Identify which cell holds the provided text, then report its [X, Y] central coordinate. 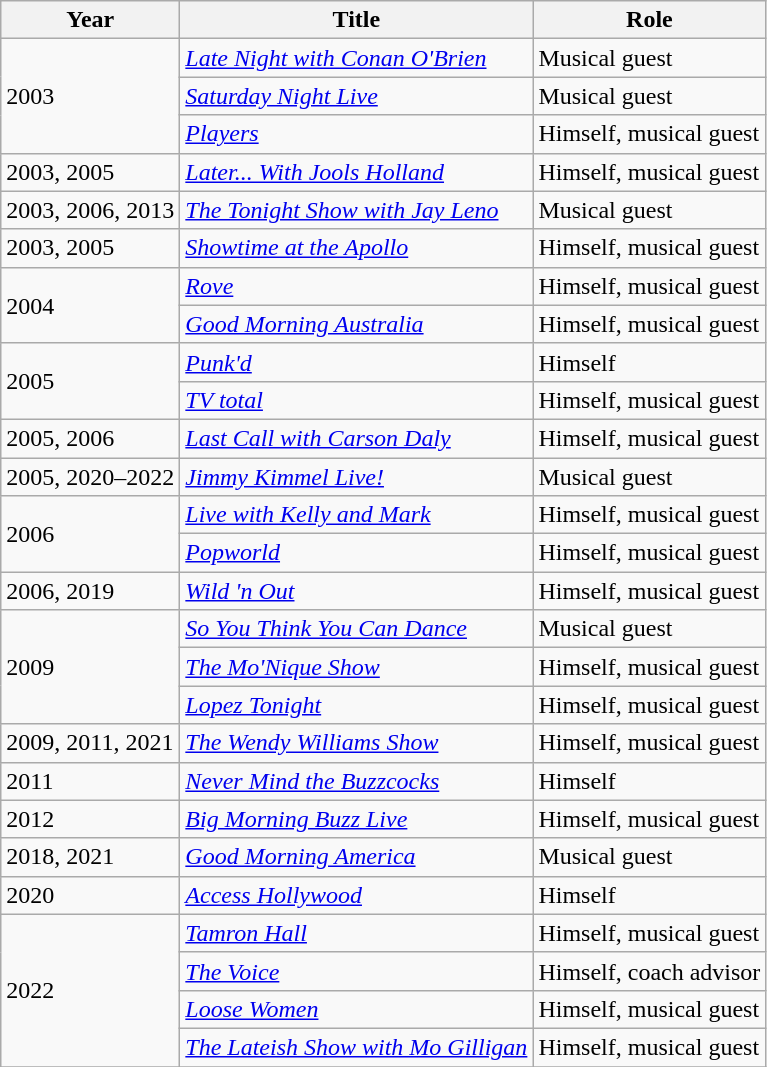
2022 [90, 990]
Popworld [356, 553]
Himself, coach advisor [650, 971]
The Voice [356, 971]
Punk'd [356, 362]
2003 [90, 96]
2020 [90, 895]
Access Hollywood [356, 895]
Never Mind the Buzzcocks [356, 781]
The Mo'Nique Show [356, 667]
2005, 2020–2022 [90, 477]
Big Morning Buzz Live [356, 819]
Later... With Jools Holland [356, 172]
Title [356, 20]
The Tonight Show with Jay Leno [356, 210]
The Wendy Williams Show [356, 743]
Last Call with Carson Daly [356, 438]
Tamron Hall [356, 933]
2005, 2006 [90, 438]
2018, 2021 [90, 857]
2009, 2011, 2021 [90, 743]
The Lateish Show with Mo Gilligan [356, 1047]
So You Think You Can Dance [356, 629]
Role [650, 20]
Lopez Tonight [356, 705]
Live with Kelly and Mark [356, 515]
2011 [90, 781]
2012 [90, 819]
TV total [356, 400]
Rove [356, 286]
Late Night with Conan O'Brien [356, 58]
Year [90, 20]
Wild 'n Out [356, 591]
Jimmy Kimmel Live! [356, 477]
2006 [90, 534]
Loose Women [356, 1009]
Good Morning America [356, 857]
2005 [90, 381]
2004 [90, 305]
2003, 2006, 2013 [90, 210]
2009 [90, 667]
Saturday Night Live [356, 96]
Players [356, 134]
Good Morning Australia [356, 324]
2006, 2019 [90, 591]
Showtime at the Apollo [356, 248]
